From the cell containing the given text, extract its center point as (X, Y) coordinate. 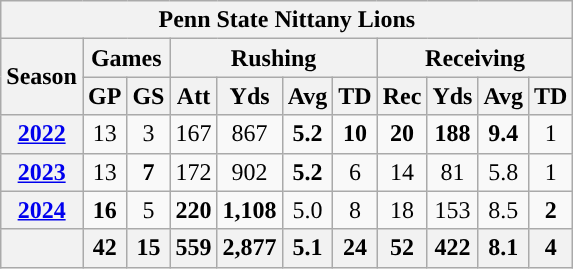
Games (126, 58)
14 (402, 172)
18 (402, 210)
5.1 (308, 248)
81 (452, 172)
7 (148, 172)
8.1 (504, 248)
5.0 (308, 210)
9.4 (504, 134)
4 (551, 248)
Penn State Nittany Lions (287, 20)
1,108 (250, 210)
24 (355, 248)
Rushing (274, 58)
422 (452, 248)
16 (104, 210)
Season (42, 77)
Receiving (475, 58)
6 (355, 172)
Rec (402, 96)
8 (355, 210)
902 (250, 172)
8.5 (504, 210)
10 (355, 134)
2 (551, 210)
188 (452, 134)
153 (452, 210)
5 (148, 210)
42 (104, 248)
2024 (42, 210)
15 (148, 248)
GP (104, 96)
167 (194, 134)
52 (402, 248)
2,877 (250, 248)
867 (250, 134)
559 (194, 248)
2022 (42, 134)
172 (194, 172)
2023 (42, 172)
220 (194, 210)
20 (402, 134)
5.8 (504, 172)
GS (148, 96)
3 (148, 134)
Att (194, 96)
